Capture the cell that displays the provided text and extract its (x, y) central coordinate. 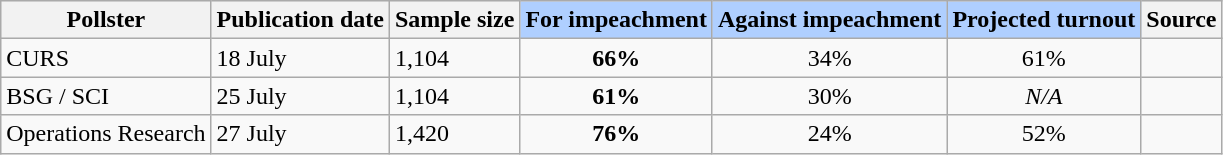
24% (829, 134)
Source (1182, 20)
Sample size (454, 20)
18 July (300, 58)
52% (1044, 134)
66% (616, 58)
1,420 (454, 134)
Pollster (106, 20)
CURS (106, 58)
76% (616, 134)
30% (829, 96)
Operations Research (106, 134)
34% (829, 58)
25 July (300, 96)
For impeachment (616, 20)
Publication date (300, 20)
BSG / SCI (106, 96)
Against impeachment (829, 20)
N/A (1044, 96)
27 July (300, 134)
Projected turnout (1044, 20)
